Provide the (x, y) coordinate of the cell's center where the given text is located.  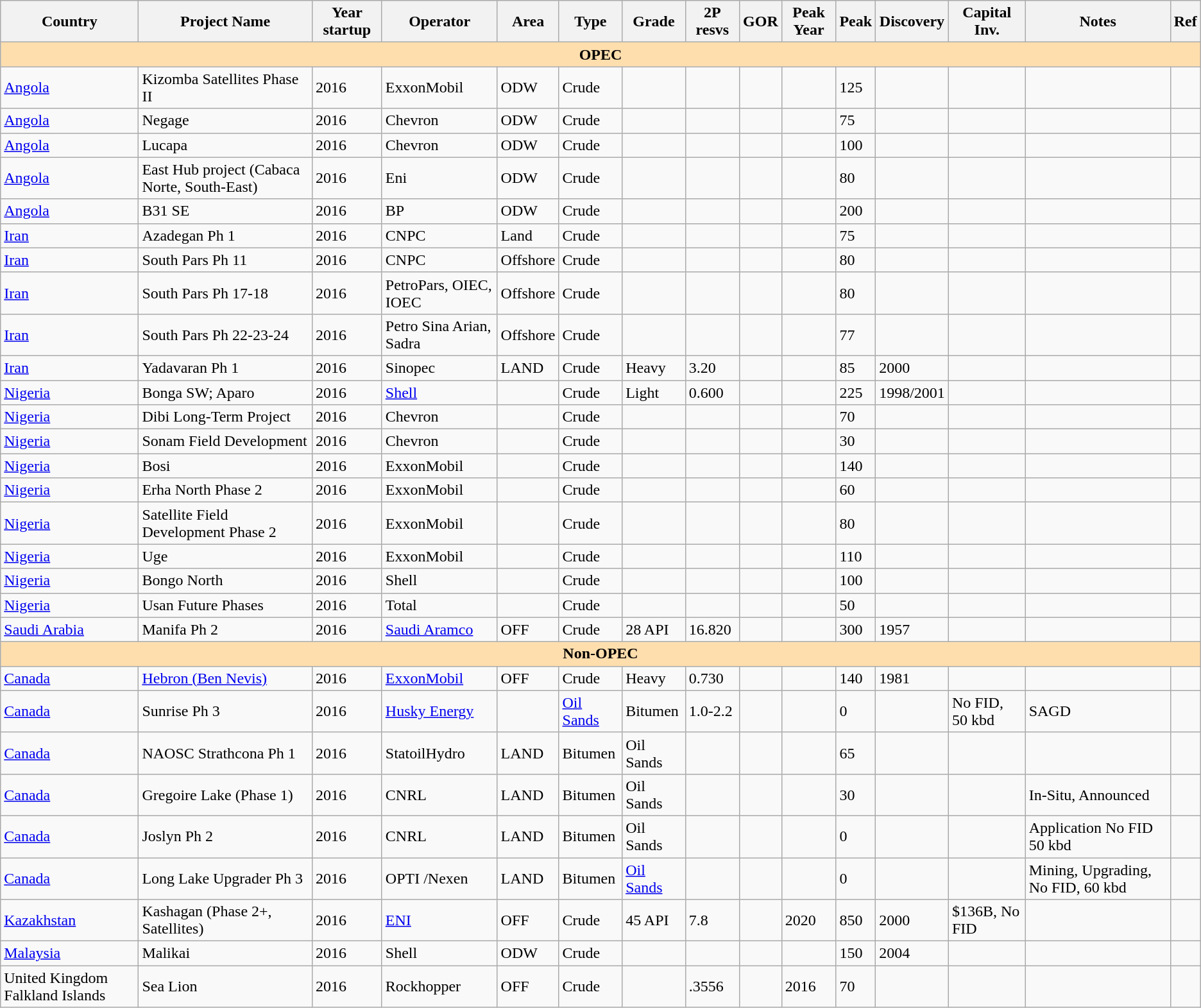
50 (856, 605)
Mining, Upgrading, No FID, 60 kbd (1098, 878)
1957 (912, 629)
Gregoire Lake (Phase 1) (226, 794)
Kizomba Satellites Phase II (226, 87)
125 (856, 87)
3.20 (712, 368)
Peak Year (808, 22)
Bonga SW; Aparo (226, 392)
300 (856, 629)
Rockhopper (439, 987)
Petro Sina Arian, Sadra (439, 335)
$136B, No FID (987, 920)
Long Lake Upgrader Ph 3 (226, 878)
Husky Energy (439, 711)
Erha North Phase 2 (226, 490)
Non-OPEC (600, 654)
7.8 (712, 920)
BP (439, 211)
Year startup (346, 22)
77 (856, 335)
Sinopec (439, 368)
Ref (1186, 22)
Land (528, 235)
1998/2001 (912, 392)
Light (654, 392)
.3556 (712, 987)
2020 (808, 920)
NAOSC Strathcona Ph 1 (226, 753)
16.820 (712, 629)
Joslyn Ph 2 (226, 837)
Discovery (912, 22)
Kashagan (Phase 2+, Satellites) (226, 920)
Yadavaran Ph 1 (226, 368)
SAGD (1098, 711)
Project Name (226, 22)
Total (439, 605)
South Pars Ph 22-23-24 (226, 335)
60 (856, 490)
850 (856, 920)
United Kingdom Falkland Islands (69, 987)
Lucapa (226, 145)
In-Situ, Announced (1098, 794)
ENI (439, 920)
South Pars Ph 17-18 (226, 293)
B31 SE (226, 211)
Grade (654, 22)
85 (856, 368)
45 API (654, 920)
Malaysia (69, 953)
OPEC (600, 55)
Uge (226, 556)
Notes (1098, 22)
Bongo North (226, 581)
Sonam Field Development (226, 441)
Dibi Long-Term Project (226, 417)
0.730 (712, 678)
Bosi (226, 466)
150 (856, 953)
0.600 (712, 392)
Negage (226, 121)
Area (528, 22)
Country (69, 22)
1981 (912, 678)
Saudi Aramco (439, 629)
Hebron (Ben Nevis) (226, 678)
2P resvs (712, 22)
225 (856, 392)
110 (856, 556)
Kazakhstan (69, 920)
Malikai (226, 953)
Eni (439, 178)
Operator (439, 22)
Type (590, 22)
OPTI /Nexen (439, 878)
StatoilHydro (439, 753)
East Hub project (Cabaca Norte, South-East) (226, 178)
Capital Inv. (987, 22)
2004 (912, 953)
Saudi Arabia (69, 629)
Sunrise Ph 3 (226, 711)
Manifa Ph 2 (226, 629)
PetroPars, OIEC, IOEC (439, 293)
Usan Future Phases (226, 605)
200 (856, 211)
Application No FID 50 kbd (1098, 837)
1.0-2.2 (712, 711)
Sea Lion (226, 987)
Azadegan Ph 1 (226, 235)
GOR (761, 22)
Peak (856, 22)
65 (856, 753)
Satellite Field Development Phase 2 (226, 524)
28 API (654, 629)
No FID, 50 kbd (987, 711)
South Pars Ph 11 (226, 260)
